Determine the [x, y] coordinate at the center of the cell enclosing the given text.  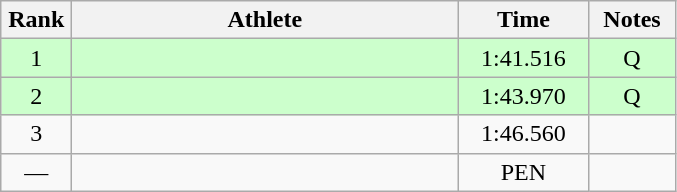
Time [524, 20]
PEN [524, 172]
— [36, 172]
1:43.970 [524, 96]
Athlete [265, 20]
1:46.560 [524, 134]
2 [36, 96]
Rank [36, 20]
3 [36, 134]
Notes [632, 20]
1:41.516 [524, 58]
1 [36, 58]
